Pinpoint the cell where the given text exists, returning its [x, y] midpoint coordinate. 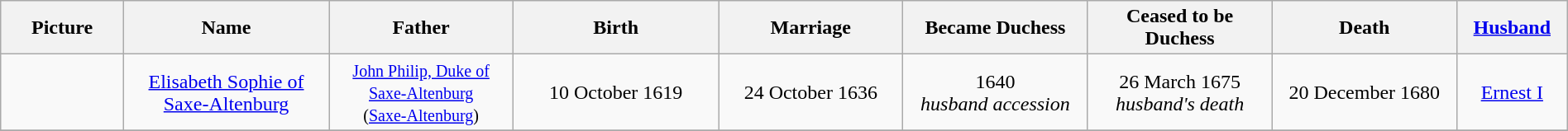
Birth [616, 28]
26 March 1675husband's death [1179, 92]
Ceased to be Duchess [1179, 28]
Ernest I [1512, 92]
24 October 1636 [810, 92]
John Philip, Duke of Saxe-Altenburg(Saxe-Altenburg) [422, 92]
Marriage [810, 28]
Name [227, 28]
Father [422, 28]
10 October 1619 [616, 92]
20 December 1680 [1365, 92]
Picture [63, 28]
Became Duchess [996, 28]
1640husband accession [996, 92]
Death [1365, 28]
Husband [1512, 28]
Elisabeth Sophie of Saxe-Altenburg [227, 92]
